Locate the cell with the specified text and output its (x, y) center coordinate. 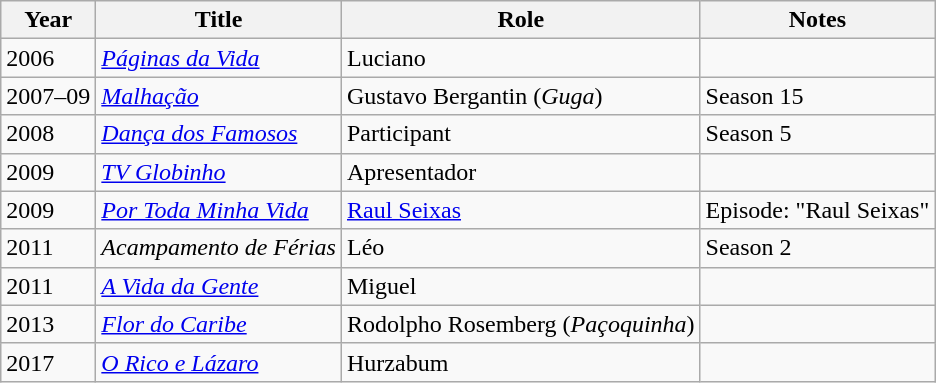
Gustavo Bergantin (Guga) (520, 96)
Páginas da Vida (219, 58)
Luciano (520, 58)
A Vida da Gente (219, 286)
Title (219, 20)
Dança dos Famosos (219, 134)
2006 (48, 58)
2017 (48, 362)
Season 2 (818, 248)
Notes (818, 20)
Flor do Caribe (219, 324)
Participant (520, 134)
Episode: "Raul Seixas" (818, 210)
Rodolpho Rosemberg (Paçoquinha) (520, 324)
TV Globinho (219, 172)
Apresentador (520, 172)
Hurzabum (520, 362)
2007–09 (48, 96)
2008 (48, 134)
O Rico e Lázaro (219, 362)
Por Toda Minha Vida (219, 210)
Role (520, 20)
Raul Seixas (520, 210)
Miguel (520, 286)
Malhação (219, 96)
Léo (520, 248)
Year (48, 20)
2013 (48, 324)
Season 15 (818, 96)
Acampamento de Férias (219, 248)
Season 5 (818, 134)
